Return [x, y] of the center of cell containing provided text 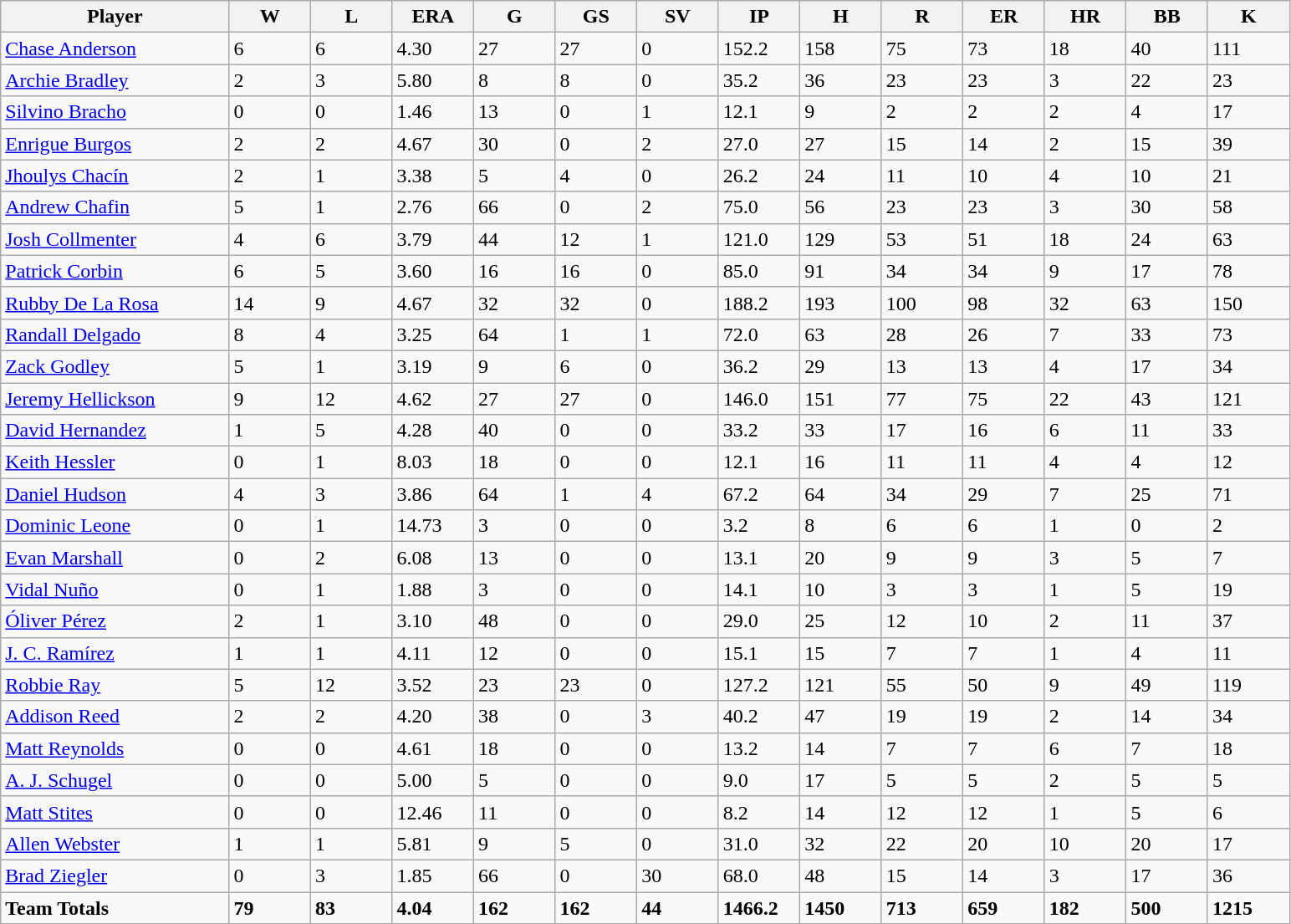
53 [922, 239]
K [1248, 17]
4.11 [433, 653]
39 [1248, 144]
Josh Collmenter [115, 239]
Keith Hessler [115, 462]
4.62 [433, 399]
40.2 [759, 717]
4.28 [433, 431]
Matt Stites [115, 812]
3.25 [433, 334]
146.0 [759, 399]
8.2 [759, 812]
56 [841, 207]
Óliver Pérez [115, 621]
SV [678, 17]
4.61 [433, 748]
Brad Ziegler [115, 876]
4.04 [433, 907]
43 [1167, 399]
14.1 [759, 590]
ERA [433, 17]
659 [1004, 907]
4.30 [433, 48]
IP [759, 17]
3.52 [433, 685]
8.03 [433, 462]
29.0 [759, 621]
Randall Delgado [115, 334]
1450 [841, 907]
77 [922, 399]
Daniel Hudson [115, 494]
67.2 [759, 494]
100 [922, 303]
13.2 [759, 748]
2.76 [433, 207]
37 [1248, 621]
Jeremy Hellickson [115, 399]
Zack Godley [115, 366]
Allen Webster [115, 844]
28 [922, 334]
151 [841, 399]
158 [841, 48]
1.88 [433, 590]
129 [841, 239]
H [841, 17]
Robbie Ray [115, 685]
193 [841, 303]
1466.2 [759, 907]
3.38 [433, 176]
50 [1004, 685]
5.81 [433, 844]
4.20 [433, 717]
38 [515, 717]
713 [922, 907]
Matt Reynolds [115, 748]
127.2 [759, 685]
9.0 [759, 780]
Chase Anderson [115, 48]
79 [270, 907]
182 [1085, 907]
72.0 [759, 334]
Rubby De La Rosa [115, 303]
14.73 [433, 526]
Patrick Corbin [115, 271]
3.10 [433, 621]
3.19 [433, 366]
3.79 [433, 239]
26.2 [759, 176]
Evan Marshall [115, 558]
49 [1167, 685]
83 [351, 907]
12.46 [433, 812]
31.0 [759, 844]
98 [1004, 303]
91 [841, 271]
58 [1248, 207]
Dominic Leone [115, 526]
Addison Reed [115, 717]
3.86 [433, 494]
6.08 [433, 558]
85.0 [759, 271]
47 [841, 717]
1.85 [433, 876]
75.0 [759, 207]
150 [1248, 303]
3.60 [433, 271]
33.2 [759, 431]
Enrigue Burgos [115, 144]
Andrew Chafin [115, 207]
55 [922, 685]
Vidal Nuño [115, 590]
Archie Bradley [115, 80]
51 [1004, 239]
GS [596, 17]
Jhoulys Chacín [115, 176]
152.2 [759, 48]
3.2 [759, 526]
26 [1004, 334]
Player [115, 17]
L [351, 17]
35.2 [759, 80]
HR [1085, 17]
W [270, 17]
J. C. Ramírez [115, 653]
G [515, 17]
Silvino Bracho [115, 112]
Team Totals [115, 907]
5.00 [433, 780]
121.0 [759, 239]
BB [1167, 17]
13.1 [759, 558]
R [922, 17]
36.2 [759, 366]
David Hernandez [115, 431]
71 [1248, 494]
500 [1167, 907]
188.2 [759, 303]
111 [1248, 48]
1.46 [433, 112]
15.1 [759, 653]
ER [1004, 17]
A. J. Schugel [115, 780]
1215 [1248, 907]
27.0 [759, 144]
5.80 [433, 80]
68.0 [759, 876]
78 [1248, 271]
119 [1248, 685]
21 [1248, 176]
